Capture the cell that displays the provided text and extract its (x, y) central coordinate. 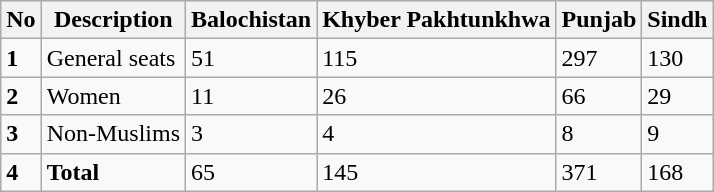
51 (252, 58)
168 (678, 172)
Sindh (678, 20)
145 (436, 172)
65 (252, 172)
General seats (113, 58)
9 (678, 134)
Punjab (599, 20)
Description (113, 20)
No (21, 20)
115 (436, 58)
371 (599, 172)
297 (599, 58)
2 (21, 96)
Women (113, 96)
130 (678, 58)
8 (599, 134)
29 (678, 96)
26 (436, 96)
Non-Muslims (113, 134)
11 (252, 96)
Total (113, 172)
Balochistan (252, 20)
66 (599, 96)
1 (21, 58)
Khyber Pakhtunkhwa (436, 20)
